Return the (x, y) coordinate for the center point of the cell that contains the specified text.  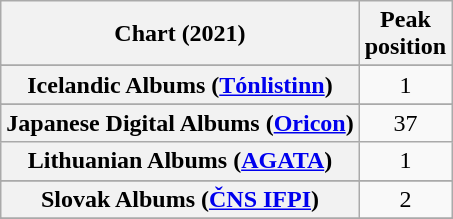
Chart (2021) (180, 34)
Japanese Digital Albums (Oricon) (180, 123)
Slovak Albums (ČNS IFPI) (180, 199)
2 (405, 199)
Lithuanian Albums (AGATA) (180, 161)
Peakposition (405, 34)
Icelandic Albums (Tónlistinn) (180, 85)
37 (405, 123)
